Return [x, y] of the center of cell containing provided text 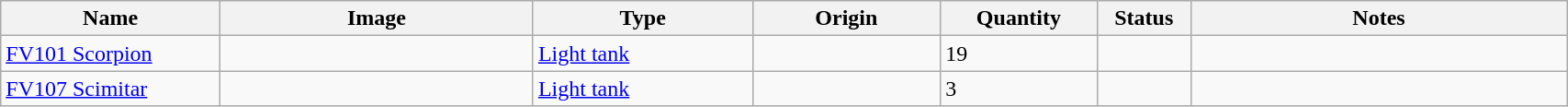
Notes [1378, 18]
Type [643, 18]
Status [1144, 18]
19 [1019, 53]
Quantity [1019, 18]
Name [110, 18]
Origin [847, 18]
Image [377, 18]
3 [1019, 89]
FV101 Scorpion [110, 53]
FV107 Scimitar [110, 89]
